Identify which cell holds the provided text, then report its [X, Y] central coordinate. 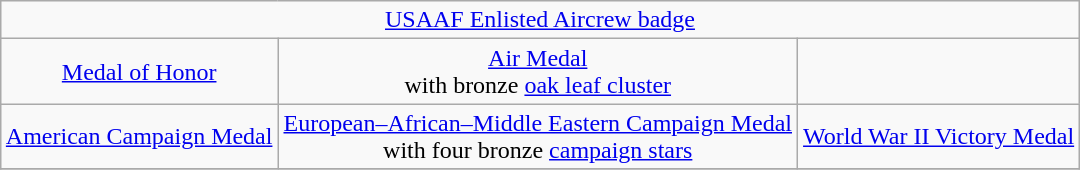
Air Medalwith bronze oak leaf cluster [538, 72]
Medal of Honor [139, 72]
World War II Victory Medal [939, 136]
USAAF Enlisted Aircrew badge [540, 20]
American Campaign Medal [139, 136]
European–African–Middle Eastern Campaign Medalwith four bronze campaign stars [538, 136]
